Scan for the cell matching the given text and deliver its [X, Y] coordinate at center. 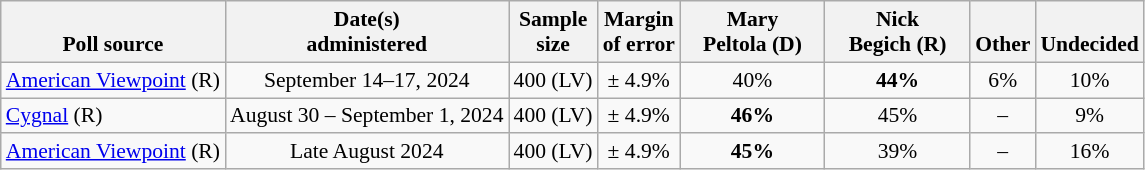
39% [898, 152]
40% [752, 80]
9% [1089, 116]
46% [752, 116]
Undecided [1089, 32]
Date(s)administered [367, 32]
Poll source [113, 32]
Late August 2024 [367, 152]
NickBegich (R) [898, 32]
Marginof error [639, 32]
MaryPeltola (D) [752, 32]
10% [1089, 80]
6% [1002, 80]
Other [1002, 32]
44% [898, 80]
September 14–17, 2024 [367, 80]
Cygnal (R) [113, 116]
16% [1089, 152]
August 30 – September 1, 2024 [367, 116]
Samplesize [554, 32]
